Determine the (x, y) coordinate at the center of the cell enclosing the given text.  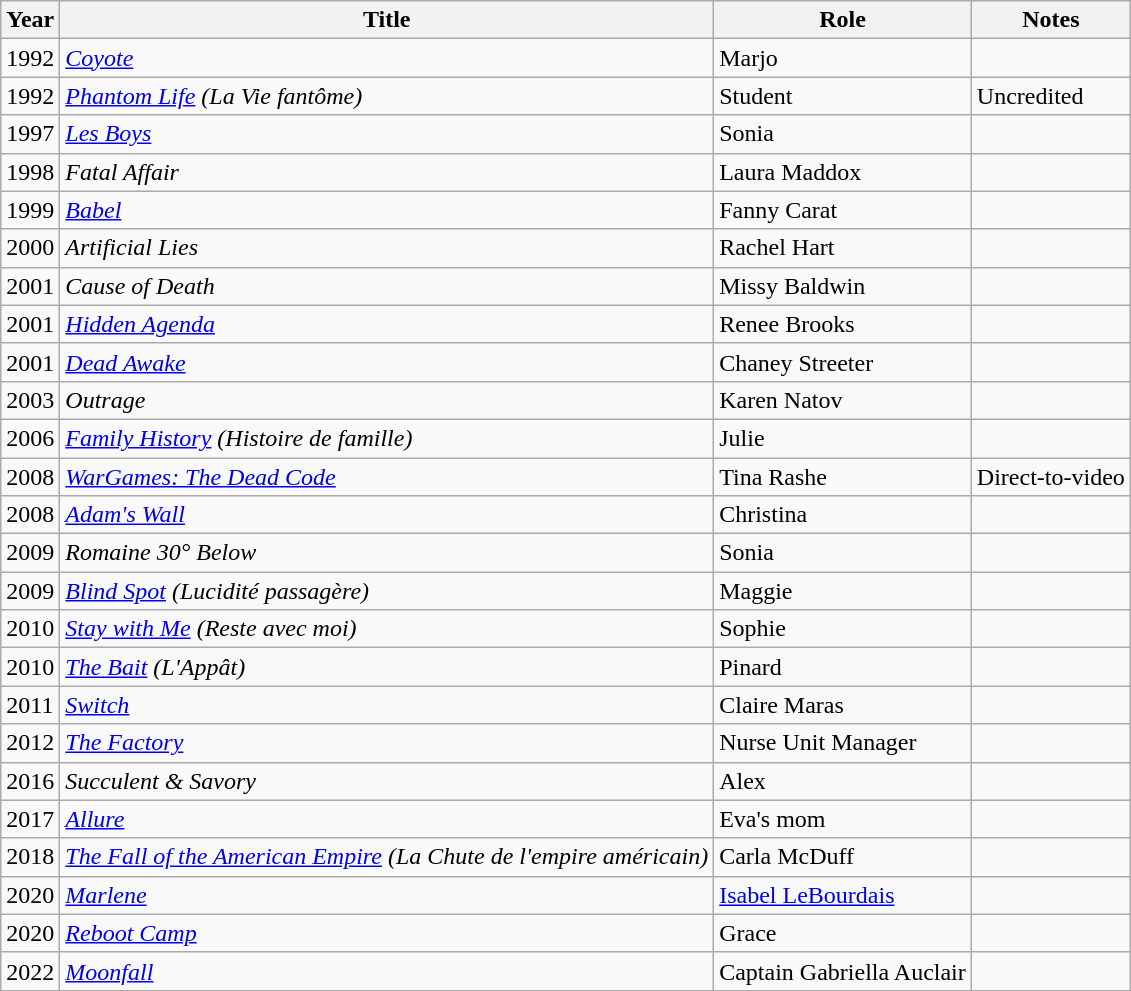
Role (843, 20)
WarGames: The Dead Code (387, 477)
The Factory (387, 743)
Allure (387, 819)
Artificial Lies (387, 248)
2000 (30, 248)
2003 (30, 400)
Karen Natov (843, 400)
The Bait (L'Appât) (387, 667)
Moonfall (387, 971)
Carla McDuff (843, 857)
Christina (843, 515)
Cause of Death (387, 286)
Laura Maddox (843, 172)
2006 (30, 438)
Direct-to-video (1050, 477)
Switch (387, 705)
Sophie (843, 629)
Pinard (843, 667)
Family History (Histoire de famille) (387, 438)
Isabel LeBourdais (843, 895)
2011 (30, 705)
Title (387, 20)
Chaney Streeter (843, 362)
Grace (843, 933)
Blind Spot (Lucidité passagère) (387, 591)
Nurse Unit Manager (843, 743)
1999 (30, 210)
1998 (30, 172)
Notes (1050, 20)
Adam's Wall (387, 515)
Maggie (843, 591)
Uncredited (1050, 96)
Succulent & Savory (387, 781)
Renee Brooks (843, 324)
Hidden Agenda (387, 324)
Student (843, 96)
2016 (30, 781)
Julie (843, 438)
Phantom Life (La Vie fantôme) (387, 96)
2012 (30, 743)
Les Boys (387, 134)
The Fall of the American Empire (La Chute de l'empire américain) (387, 857)
Stay with Me (Reste avec moi) (387, 629)
2018 (30, 857)
Year (30, 20)
Fanny Carat (843, 210)
Marlene (387, 895)
Reboot Camp (387, 933)
2017 (30, 819)
Dead Awake (387, 362)
Claire Maras (843, 705)
Coyote (387, 58)
Missy Baldwin (843, 286)
Outrage (387, 400)
Eva's mom (843, 819)
Marjo (843, 58)
Captain Gabriella Auclair (843, 971)
Alex (843, 781)
Tina Rashe (843, 477)
Rachel Hart (843, 248)
Romaine 30° Below (387, 553)
2022 (30, 971)
1997 (30, 134)
Fatal Affair (387, 172)
Babel (387, 210)
